Output the (X, Y) coordinate of the center of the cell containing the given text.  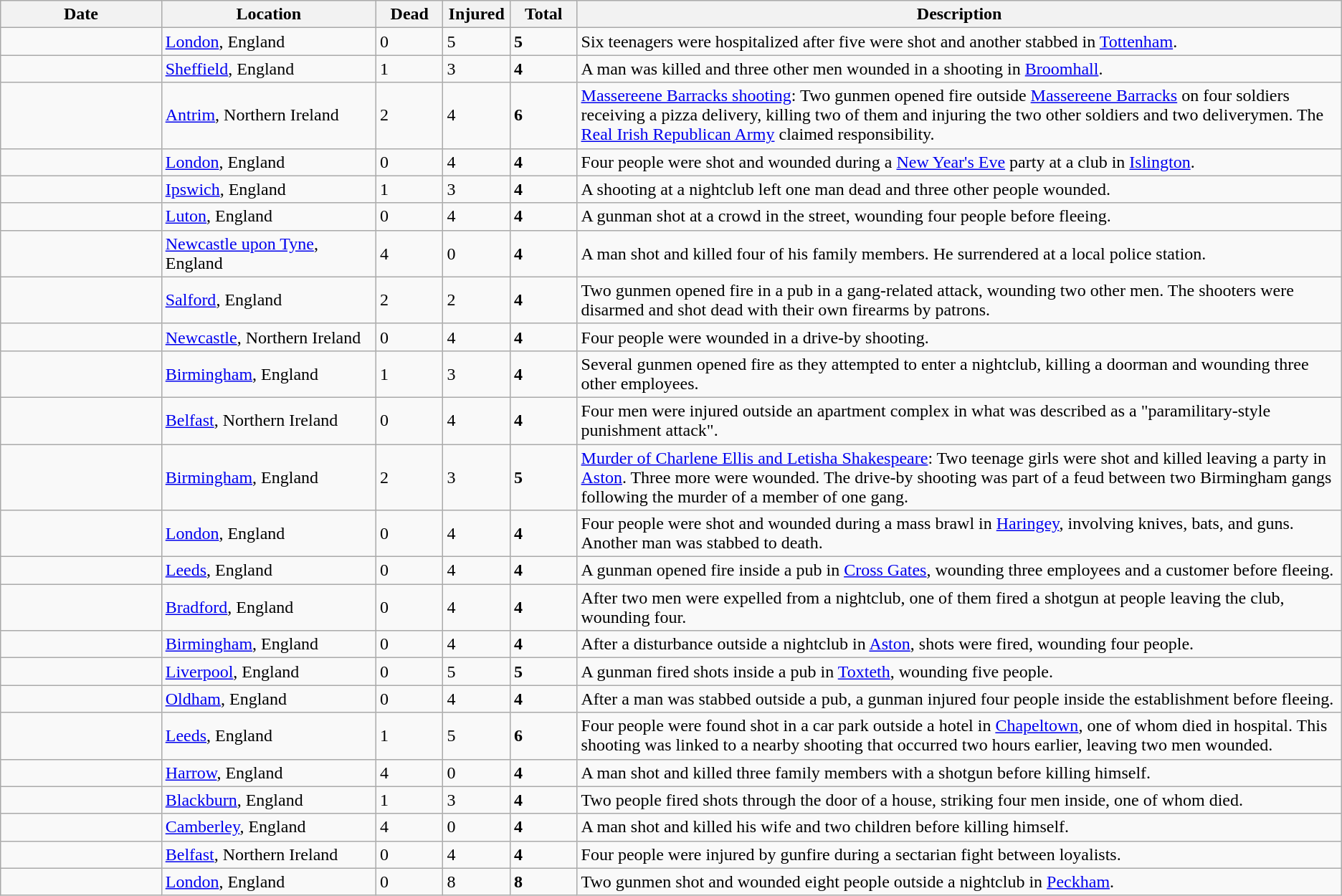
A gunman opened fire inside a pub in Cross Gates, wounding three employees and a customer before fleeing. (959, 571)
Oldham, England (268, 699)
A man was killed and three other men wounded in a shooting in Broomhall. (959, 69)
Dead (409, 14)
Total (543, 14)
Four people were shot and wounded during a mass brawl in Haringey, involving knives, bats, and guns. Another man was stabbed to death. (959, 533)
Four people were injured by gunfire during a sectarian fight between loyalists. (959, 854)
After a man was stabbed outside a pub, a gunman injured four people inside the establishment before fleeing. (959, 699)
Four people were shot and wounded during a New Year's Eve party at a club in Islington. (959, 162)
Bradford, England (268, 608)
Newcastle upon Tyne, England (268, 254)
A shooting at a nightclub left one man dead and three other people wounded. (959, 189)
Four people were wounded in a drive-by shooting. (959, 337)
After two men were expelled from a nightclub, one of them fired a shotgun at people leaving the club, wounding four. (959, 608)
A gunman fired shots inside a pub in Toxteth, wounding five people. (959, 672)
Liverpool, England (268, 672)
Antrim, Northern Ireland (268, 115)
Injured (477, 14)
Six teenagers were hospitalized after five were shot and another stabbed in Tottenham. (959, 42)
Two people fired shots through the door of a house, striking four men inside, one of whom died. (959, 800)
Several gunmen opened fire as they attempted to enter a nightclub, killing a doorman and wounding three other employees. (959, 374)
Two gunmen shot and wounded eight people outside a nightclub in Peckham. (959, 882)
A gunman shot at a crowd in the street, wounding four people before fleeing. (959, 216)
Date (81, 14)
After a disturbance outside a nightclub in Aston, shots were fired, wounding four people. (959, 644)
Sheffield, England (268, 69)
Salford, England (268, 300)
Ipswich, England (268, 189)
Camberley, England (268, 827)
Four men were injured outside an apartment complex in what was described as a "paramilitary-style punishment attack". (959, 420)
Harrow, England (268, 773)
Blackburn, England (268, 800)
Description (959, 14)
A man shot and killed four of his family members. He surrendered at a local police station. (959, 254)
A man shot and killed his wife and two children before killing himself. (959, 827)
Newcastle, Northern Ireland (268, 337)
A man shot and killed three family members with a shotgun before killing himself. (959, 773)
Location (268, 14)
Luton, England (268, 216)
